For the text-containing cell, return its midpoint in [X, Y] coordinate format. 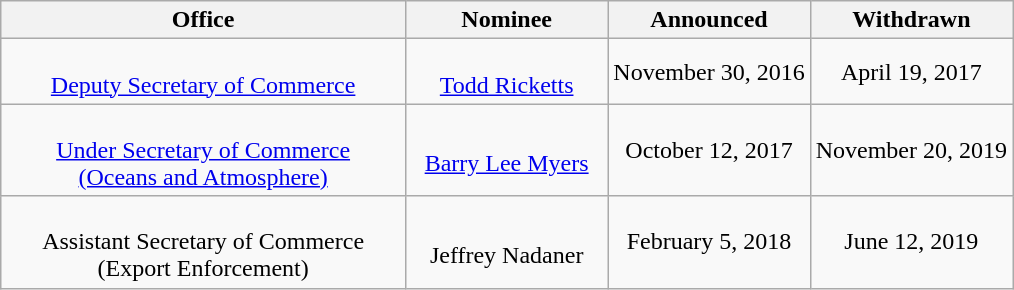
November 30, 2016 [709, 72]
Jeffrey Nadaner [506, 242]
February 5, 2018 [709, 242]
Withdrawn [911, 20]
October 12, 2017 [709, 150]
Todd Ricketts [506, 72]
Deputy Secretary of Commerce [204, 72]
November 20, 2019 [911, 150]
June 12, 2019 [911, 242]
Nominee [506, 20]
Office [204, 20]
Under Secretary of Commerce(Oceans and Atmosphere) [204, 150]
Announced [709, 20]
Barry Lee Myers [506, 150]
April 19, 2017 [911, 72]
Assistant Secretary of Commerce(Export Enforcement) [204, 242]
